Locate the cell with the specified text and output its (X, Y) center coordinate. 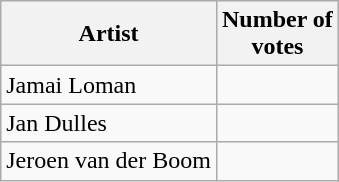
Number ofvotes (277, 34)
Artist (109, 34)
Jan Dulles (109, 123)
Jamai Loman (109, 85)
Jeroen van der Boom (109, 161)
